For the text-containing cell, return its midpoint in (x, y) coordinate format. 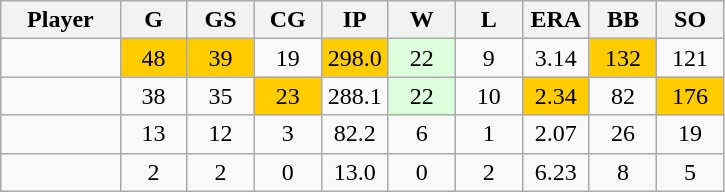
82.2 (354, 134)
13 (154, 134)
12 (220, 134)
G (154, 20)
IP (354, 20)
82 (622, 96)
132 (622, 58)
1 (488, 134)
6.23 (556, 172)
48 (154, 58)
BB (622, 20)
L (488, 20)
23 (288, 96)
10 (488, 96)
CG (288, 20)
2.07 (556, 134)
2.34 (556, 96)
5 (690, 172)
GS (220, 20)
ERA (556, 20)
Player (60, 20)
W (422, 20)
39 (220, 58)
6 (422, 134)
288.1 (354, 96)
176 (690, 96)
121 (690, 58)
3 (288, 134)
38 (154, 96)
8 (622, 172)
298.0 (354, 58)
26 (622, 134)
9 (488, 58)
13.0 (354, 172)
35 (220, 96)
3.14 (556, 58)
SO (690, 20)
